Scan for the cell matching the given text and deliver its (x, y) coordinate at center. 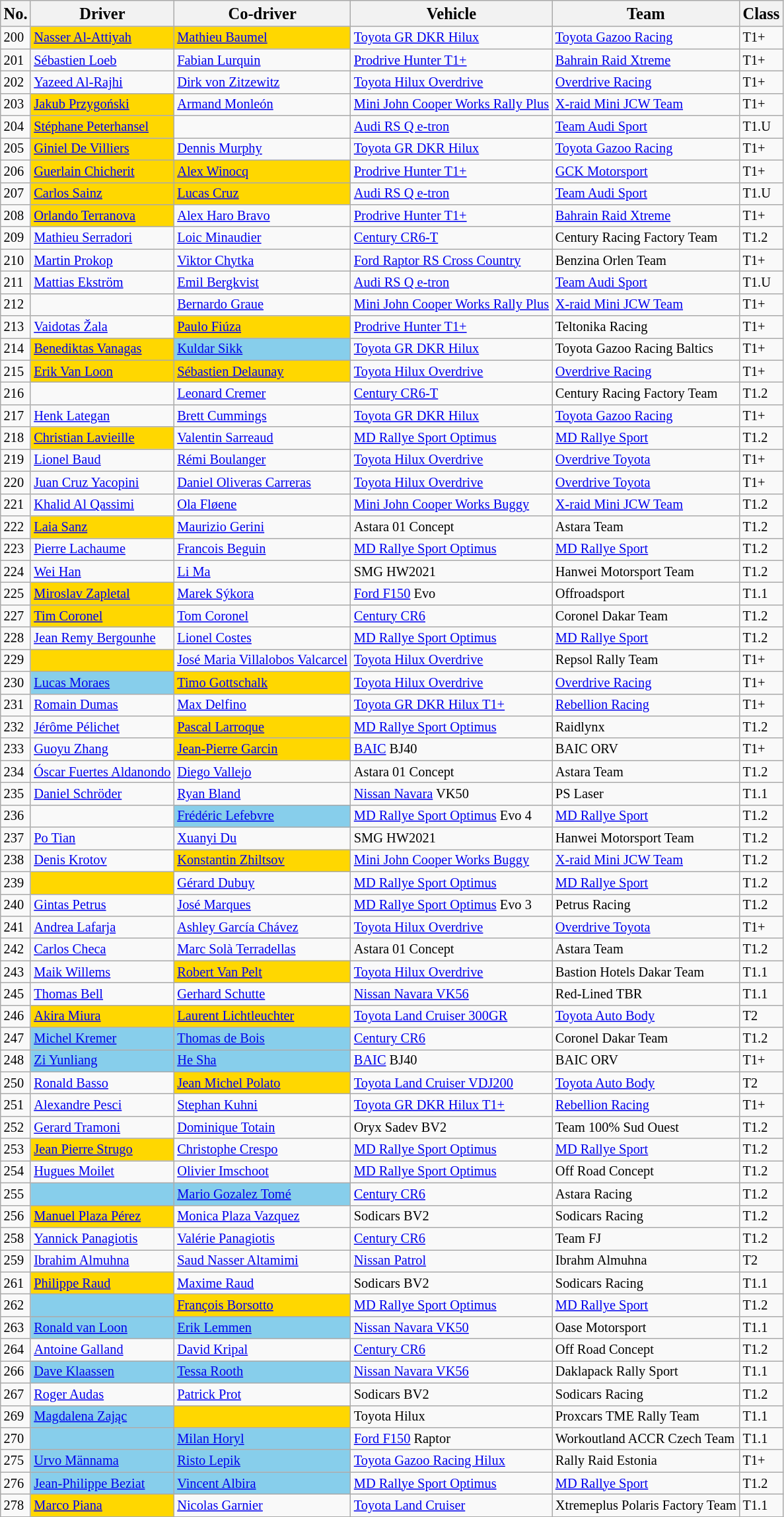
Erik Lemmen (262, 1327)
Pierre Lachaume (102, 549)
Frédéric Lefebvre (262, 816)
Mathieu Baumel (262, 38)
Sébastien Delaunay (262, 371)
Marc Solà Terradellas (262, 949)
Po Tian (102, 838)
200 (16, 38)
Martin Prokop (102, 260)
Ford F150 Raptor (452, 1438)
Bastion Hotels Dakar Team (646, 972)
Astara Racing (646, 1194)
Stéphane Peterhansel (102, 127)
Toyota Land Cruiser VDJ200 (452, 1083)
Lionel Baud (102, 460)
217 (16, 416)
262 (16, 1305)
Lionel Costes (262, 638)
246 (16, 1016)
256 (16, 1216)
Repsol Rally Team (646, 660)
Ronald van Loon (102, 1327)
218 (16, 438)
205 (16, 149)
Emil Bergkvist (262, 282)
Armand Monleón (262, 104)
225 (16, 593)
Pascal Larroque (262, 727)
Milan Horyl (262, 1438)
232 (16, 727)
Xuanyi Du (262, 838)
Rémi Boulanger (262, 460)
Henk Lategan (102, 416)
245 (16, 994)
Xtremeplus Polaris Factory Team (646, 1505)
Sébastien Loeb (102, 60)
Khalid Al Qassimi (102, 505)
Jean Remy Bergounhe (102, 638)
276 (16, 1483)
Juan Cruz Yacopini (102, 482)
PS Laser (646, 794)
Toyota Hilux (452, 1417)
Andrea Lafarja (102, 927)
Ibrahim Almuhna (102, 1261)
Jérôme Pélichet (102, 727)
266 (16, 1372)
278 (16, 1505)
Benediktas Vanagas (102, 349)
223 (16, 549)
221 (16, 505)
228 (16, 638)
Tessa Rooth (262, 1372)
Ford Raptor RS Cross Country (452, 260)
Max Delfino (262, 705)
Offroadsport (646, 593)
227 (16, 616)
Gerhard Schutte (262, 994)
Risto Lepik (262, 1461)
237 (16, 838)
Hugues Moilet (102, 1171)
Maik Willems (102, 972)
Jakub Przygoński (102, 104)
Lucas Cruz (262, 194)
240 (16, 905)
239 (16, 883)
No. (16, 13)
214 (16, 349)
David Kripal (262, 1350)
211 (16, 282)
Marco Piana (102, 1505)
Christophe Crespo (262, 1150)
261 (16, 1283)
222 (16, 527)
255 (16, 1194)
234 (16, 772)
Dirk von Zitzewitz (262, 82)
Mathieu Serradori (102, 238)
Guerlain Chicherit (102, 171)
Tom Coronel (262, 616)
Lucas Moraes (102, 683)
Yannick Panagiotis (102, 1238)
270 (16, 1438)
253 (16, 1150)
248 (16, 1060)
François Borsotto (262, 1305)
Michel Kremer (102, 1039)
Akira Miura (102, 1016)
Laia Sanz (102, 527)
251 (16, 1105)
Philippe Raud (102, 1283)
Nissan Patrol (452, 1261)
Francois Beguin (262, 549)
212 (16, 305)
Magdalena Zając (102, 1417)
209 (16, 238)
216 (16, 393)
224 (16, 572)
206 (16, 171)
Paulo Fiúza (262, 327)
Viktor Chytka (262, 260)
Vaidotas Žala (102, 327)
Ibrahm Almuhna (646, 1261)
Timo Gottschalk (262, 683)
Roger Audas (102, 1394)
Team FJ (646, 1238)
236 (16, 816)
Laurent Lichtleuchter (262, 1016)
Class (761, 13)
Zi Yunliang (102, 1060)
Gerard Tramoni (102, 1127)
213 (16, 327)
247 (16, 1039)
Nicolas Garnier (262, 1505)
Denis Krotov (102, 860)
Alex Winocq (262, 171)
Tim Coronel (102, 616)
He Sha (262, 1060)
MD Rallye Sport Optimus Evo 4 (452, 816)
Jean Pierre Strugo (102, 1150)
Ryan Bland (262, 794)
Dominique Totain (262, 1127)
269 (16, 1417)
Rally Raid Estonia (646, 1461)
MD Rallye Sport Optimus Evo 3 (452, 905)
José Marques (262, 905)
Nasser Al-Attiyah (102, 38)
Ronald Basso (102, 1083)
202 (16, 82)
201 (16, 60)
Olivier Imschoot (262, 1171)
Toyota Gazoo Racing Baltics (646, 349)
250 (16, 1083)
Erik Van Loon (102, 371)
264 (16, 1350)
Benzina Orlen Team (646, 260)
Petrus Racing (646, 905)
229 (16, 660)
235 (16, 794)
Proxcars TME Rally Team (646, 1417)
219 (16, 460)
259 (16, 1261)
210 (16, 260)
Brett Cummings (262, 416)
Dennis Murphy (262, 149)
203 (16, 104)
Vehicle (452, 13)
Monica Plaza Vazquez (262, 1216)
Manuel Plaza Pérez (102, 1216)
208 (16, 215)
Orlando Terranova (102, 215)
Team (646, 13)
Ola Fløene (262, 505)
Valérie Panagiotis (262, 1238)
Miroslav Zapletal (102, 593)
Ford F150 Evo (452, 593)
Jean-Pierre Garcin (262, 749)
Jean Michel Polato (262, 1083)
Urvo Männama (102, 1461)
Jean-Philippe Beziat (102, 1483)
Daniel Schröder (102, 794)
Romain Dumas (102, 705)
231 (16, 705)
233 (16, 749)
Antoine Galland (102, 1350)
Bernardo Graue (262, 305)
José Maria Villalobos Valcarcel (262, 660)
Carlos Sainz (102, 194)
Loic Minaudier (262, 238)
Guoyu Zhang (102, 749)
Yazeed Al-Rajhi (102, 82)
Mario Gozalez Tomé (262, 1194)
Alex Haro Bravo (262, 215)
Teltonika Racing (646, 327)
243 (16, 972)
Daklapack Rally Sport (646, 1372)
Konstantin Zhiltsov (262, 860)
Stephan Kuhni (262, 1105)
267 (16, 1394)
Thomas de Bois (262, 1039)
Saud Nasser Altamimi (262, 1261)
Vincent Albira (262, 1483)
Kuldar Sikk (262, 349)
Óscar Fuertes Aldanondo (102, 772)
Oryx Sadev BV2 (452, 1127)
220 (16, 482)
Dave Klaassen (102, 1372)
Valentin Sarreaud (262, 438)
Christian Lavieille (102, 438)
252 (16, 1127)
Giniel De Villiers (102, 149)
Toyota Land Cruiser 300GR (452, 1016)
Driver (102, 13)
275 (16, 1461)
Mattias Ekström (102, 282)
Oase Motorsport (646, 1327)
Wei Han (102, 572)
241 (16, 927)
Team 100% Sud Ouest (646, 1127)
263 (16, 1327)
204 (16, 127)
Gintas Petrus (102, 905)
207 (16, 194)
Daniel Oliveras Carreras (262, 482)
Toyota Gazoo Racing Hilux (452, 1461)
Ashley García Chávez (262, 927)
Leonard Cremer (262, 393)
Fabian Lurquin (262, 60)
Co-driver (262, 13)
258 (16, 1238)
Maxime Raud (262, 1283)
242 (16, 949)
Workoutland ACCR Czech Team (646, 1438)
Maurizio Gerini (262, 527)
Thomas Bell (102, 994)
230 (16, 683)
Li Ma (262, 572)
Patrick Prot (262, 1394)
Red-Lined TBR (646, 994)
GCK Motorsport (646, 171)
Carlos Checa (102, 949)
238 (16, 860)
Diego Vallejo (262, 772)
215 (16, 371)
Raidlynx (646, 727)
Gérard Dubuy (262, 883)
Robert Van Pelt (262, 972)
Toyota Land Cruiser (452, 1505)
254 (16, 1171)
Marek Sýkora (262, 593)
Alexandre Pesci (102, 1105)
